Return [X, Y] of the center of cell containing provided text 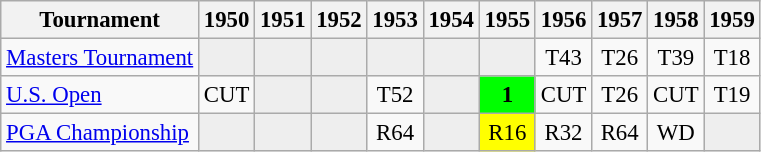
U.S. Open [100, 95]
1959 [732, 20]
1957 [620, 20]
PGA Championship [100, 133]
1955 [507, 20]
R32 [563, 133]
T18 [732, 58]
1951 [283, 20]
Tournament [100, 20]
T19 [732, 95]
1952 [339, 20]
1950 [227, 20]
T52 [395, 95]
R16 [507, 133]
1956 [563, 20]
1953 [395, 20]
Masters Tournament [100, 58]
1954 [451, 20]
1 [507, 95]
T43 [563, 58]
WD [676, 133]
1958 [676, 20]
T39 [676, 58]
